Search for the cell housing the specified text and yield its [X, Y] center coordinate. 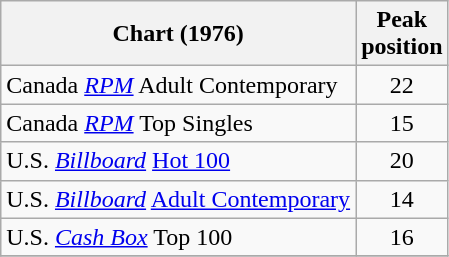
15 [402, 123]
14 [402, 199]
Canada RPM Top Singles [178, 123]
Chart (1976) [178, 34]
U.S. Billboard Adult Contemporary [178, 199]
16 [402, 237]
U.S. Cash Box Top 100 [178, 237]
Canada RPM Adult Contemporary [178, 85]
Peakposition [402, 34]
20 [402, 161]
22 [402, 85]
U.S. Billboard Hot 100 [178, 161]
